Return [x, y] of the center of cell containing provided text 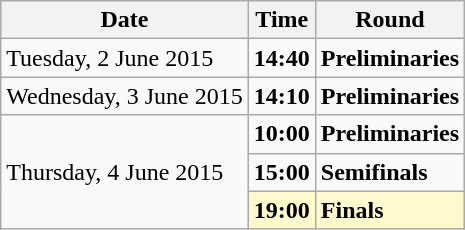
Thursday, 4 June 2015 [125, 172]
19:00 [282, 210]
Time [282, 20]
14:40 [282, 58]
Semifinals [390, 172]
14:10 [282, 96]
15:00 [282, 172]
Date [125, 20]
10:00 [282, 134]
Finals [390, 210]
Tuesday, 2 June 2015 [125, 58]
Wednesday, 3 June 2015 [125, 96]
Round [390, 20]
